Capture the cell that displays the provided text and extract its [x, y] central coordinate. 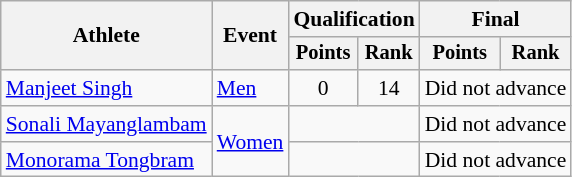
Women [250, 142]
Event [250, 36]
Qualification [354, 19]
Athlete [106, 36]
Final [496, 19]
14 [389, 88]
Sonali Mayanglambam [106, 124]
0 [322, 88]
Men [250, 88]
Manjeet Singh [106, 88]
